Return the (x, y) coordinate for the center point of the cell that contains the specified text.  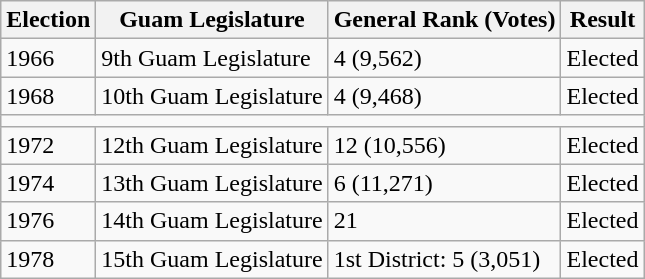
1968 (48, 96)
1974 (48, 183)
21 (444, 221)
1st District: 5 (3,051) (444, 259)
Result (602, 20)
1966 (48, 58)
15th Guam Legislature (212, 259)
12 (10,556) (444, 145)
1976 (48, 221)
13th Guam Legislature (212, 183)
12th Guam Legislature (212, 145)
Guam Legislature (212, 20)
1972 (48, 145)
General Rank (Votes) (444, 20)
6 (11,271) (444, 183)
4 (9,468) (444, 96)
Election (48, 20)
14th Guam Legislature (212, 221)
4 (9,562) (444, 58)
9th Guam Legislature (212, 58)
1978 (48, 259)
10th Guam Legislature (212, 96)
